Capture the cell that displays the provided text and extract its (x, y) central coordinate. 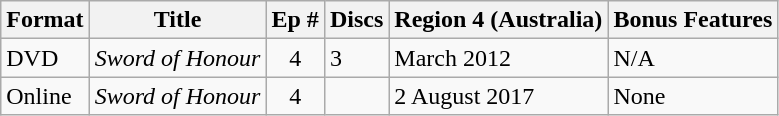
March 2012 (498, 58)
Title (178, 20)
Format (45, 20)
Online (45, 96)
Bonus Features (693, 20)
Discs (356, 20)
None (693, 96)
DVD (45, 58)
3 (356, 58)
2 August 2017 (498, 96)
Ep # (295, 20)
Region 4 (Australia) (498, 20)
N/A (693, 58)
